From the cell containing the given text, extract its center point as [x, y] coordinate. 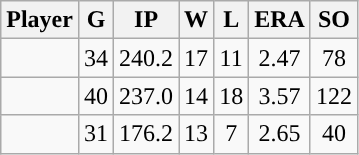
W [196, 20]
17 [196, 58]
176.2 [146, 134]
18 [232, 96]
14 [196, 96]
IP [146, 20]
SO [334, 20]
2.65 [280, 134]
34 [96, 58]
3.57 [280, 96]
2.47 [280, 58]
G [96, 20]
7 [232, 134]
31 [96, 134]
13 [196, 134]
240.2 [146, 58]
122 [334, 96]
Player [40, 20]
237.0 [146, 96]
L [232, 20]
78 [334, 58]
ERA [280, 20]
11 [232, 58]
